Locate the cell with the specified text and output its [X, Y] center coordinate. 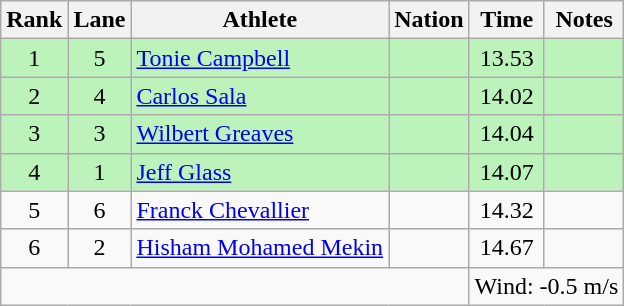
Rank [34, 20]
14.02 [506, 96]
Tonie Campbell [260, 58]
Jeff Glass [260, 172]
Wilbert Greaves [260, 134]
13.53 [506, 58]
Notes [584, 20]
Hisham Mohamed Mekin [260, 248]
Nation [429, 20]
14.07 [506, 172]
Carlos Sala [260, 96]
14.04 [506, 134]
Lane [100, 20]
Franck Chevallier [260, 210]
Athlete [260, 20]
Time [506, 20]
Wind: -0.5 m/s [546, 286]
14.32 [506, 210]
14.67 [506, 248]
